Identify which cell holds the provided text, then report its [X, Y] central coordinate. 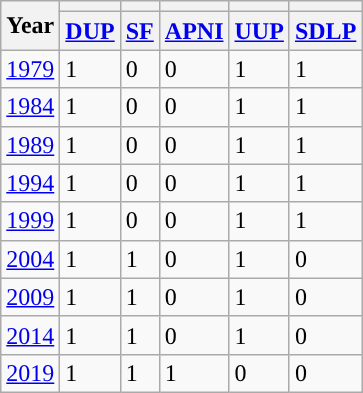
1984 [30, 107]
APNI [194, 31]
SF [140, 31]
2009 [30, 297]
UUP [259, 31]
SDLP [325, 31]
1979 [30, 69]
2004 [30, 259]
1994 [30, 183]
DUP [90, 31]
1989 [30, 145]
2014 [30, 335]
1999 [30, 221]
2019 [30, 373]
Year [30, 26]
